Detect which cell encompasses the target text, then output its [x, y] center coordinate. 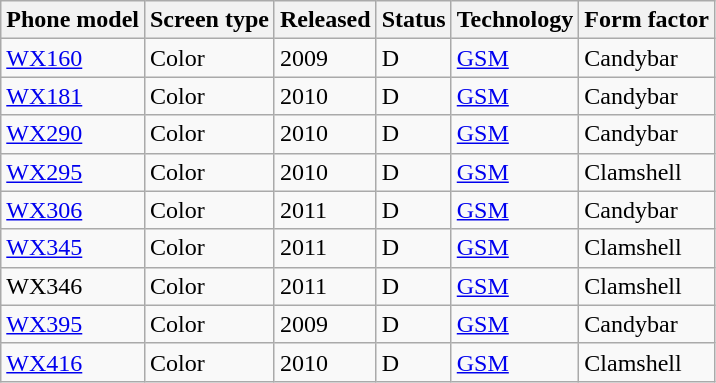
WX346 [73, 286]
WX395 [73, 324]
WX345 [73, 248]
WX306 [73, 210]
Technology [515, 20]
Status [414, 20]
WX416 [73, 362]
Screen type [209, 20]
Released [325, 20]
WX290 [73, 134]
Form factor [647, 20]
WX181 [73, 96]
Phone model [73, 20]
WX295 [73, 172]
WX160 [73, 58]
